Search for the cell housing the specified text and yield its (X, Y) center coordinate. 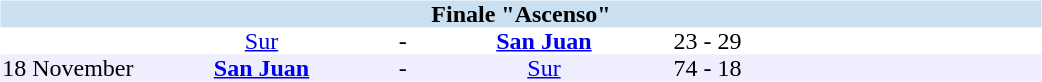
23 - 29 (707, 42)
74 - 18 (707, 68)
18 November (68, 68)
Finale "Ascenso" (520, 14)
